Provide the [x, y] coordinate of the cell's center where the given text is located.  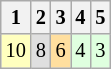
1 [16, 17]
2 [41, 17]
5 [100, 17]
10 [16, 51]
6 [61, 51]
8 [41, 51]
